Find where the given text appears and provide that cell's center as (x, y) coordinate. 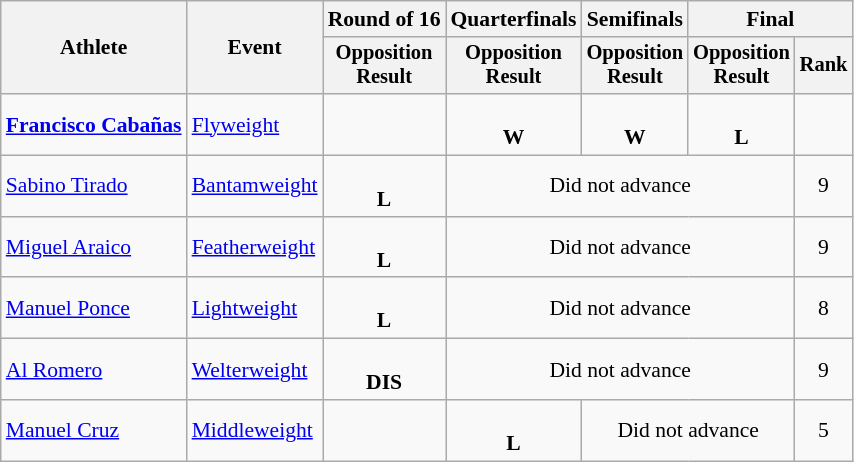
Al Romero (94, 370)
DIS (384, 370)
Manuel Ponce (94, 308)
Semifinals (636, 19)
Athlete (94, 48)
8 (824, 308)
Welterweight (255, 370)
Featherweight (255, 248)
Sabino Tirado (94, 186)
Manuel Cruz (94, 430)
5 (824, 430)
Rank (824, 66)
Flyweight (255, 124)
Final (770, 19)
Lightweight (255, 308)
Event (255, 48)
Bantamweight (255, 186)
Round of 16 (384, 19)
Quarterfinals (514, 19)
Middleweight (255, 430)
Francisco Cabañas (94, 124)
Miguel Araico (94, 248)
